For the text-containing cell, return its midpoint in [X, Y] coordinate format. 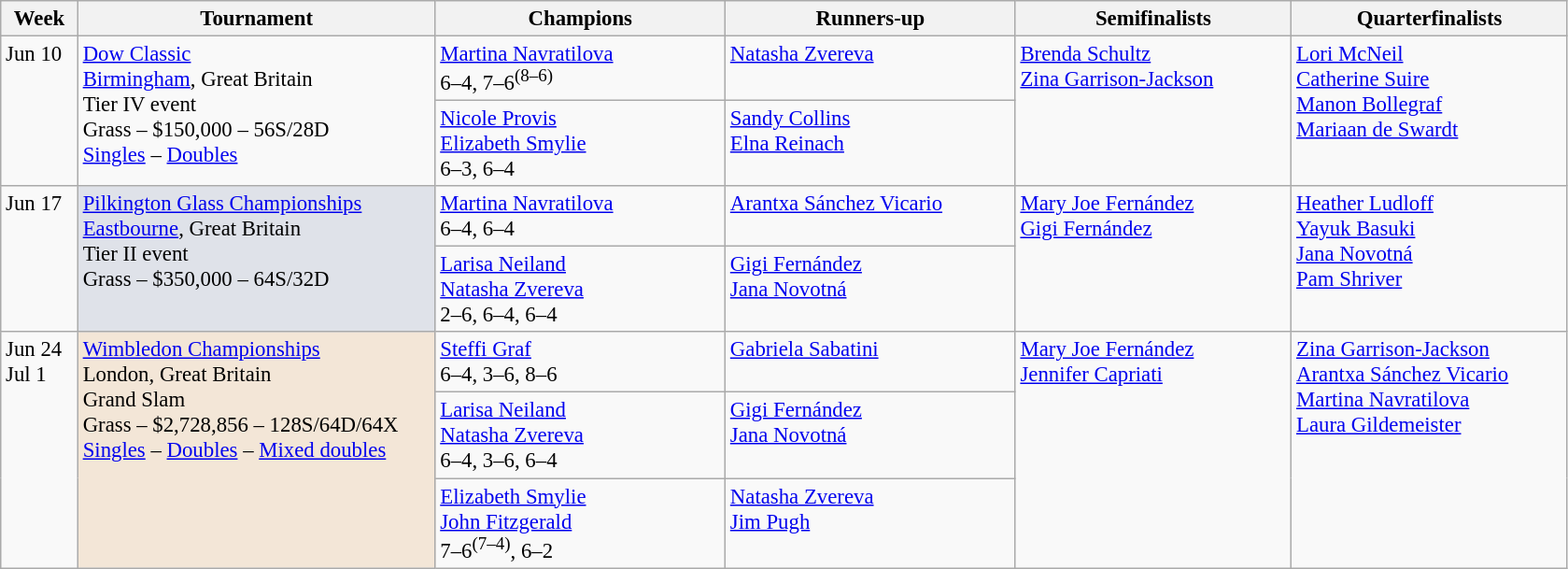
Champions [581, 19]
Mary Joe Fernández Jennifer Capriati [1153, 450]
Pilkington Glass Championships Eastbourne, Great BritainTier II event Grass – $350,000 – 64S/32D [256, 259]
Brenda Schultz Zina Garrison-Jackson [1153, 112]
Natasha Zvereva Jim Pugh [870, 523]
Wimbledon Championships London, Great BritainGrand SlamGrass – $2,728,856 – 128S/64D/64XSingles – Doubles – Mixed doubles [256, 450]
Larisa Neiland Natasha Zvereva2–6, 6–4, 6–4 [581, 290]
Heather Ludloff Yayuk Basuki Jana Novotná Pam Shriver [1430, 259]
Jun 17 [39, 259]
Lori McNeil Catherine Suire Manon Bollegraf Mariaan de Swardt [1430, 112]
Arantxa Sánchez Vicario [870, 217]
Steffi Graf6–4, 3–6, 8–6 [581, 363]
Runners-up [870, 19]
Sandy Collins Elna Reinach [870, 144]
Natasha Zvereva [870, 69]
Mary Joe Fernández Gigi Fernández [1153, 259]
Nicole Provis Elizabeth Smylie6–3, 6–4 [581, 144]
Jun 24Jul 1 [39, 450]
Week [39, 19]
Dow Classic Birmingham, Great BritainTier IV event Grass – $150,000 – 56S/28DSingles – Doubles [256, 112]
Jun 10 [39, 112]
Gabriela Sabatini [870, 363]
Elizabeth Smylie John Fitzgerald7–6(7–4), 6–2 [581, 523]
Martina Navratilova6–4, 7–6(8–6) [581, 69]
Zina Garrison-Jackson Arantxa Sánchez Vicario Martina Navratilova Laura Gildemeister [1430, 450]
Quarterfinalists [1430, 19]
Tournament [256, 19]
Larisa Neiland Natasha Zvereva6–4, 3–6, 6–4 [581, 435]
Semifinalists [1153, 19]
Martina Navratilova6–4, 6–4 [581, 217]
